Scan for the cell matching the given text and deliver its [X, Y] coordinate at center. 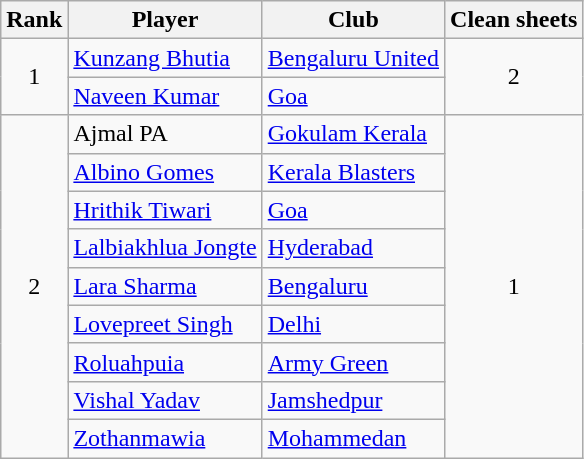
Hrithik Tiwari [165, 210]
Delhi [353, 324]
Lovepreet Singh [165, 324]
Vishal Yadav [165, 400]
Zothanmawia [165, 438]
Bengaluru [353, 286]
Lara Sharma [165, 286]
Ajmal PA [165, 134]
Army Green [353, 362]
Gokulam Kerala [353, 134]
Kerala Blasters [353, 172]
Roluahpuia [165, 362]
Hyderabad [353, 248]
Naveen Kumar [165, 96]
Player [165, 20]
Jamshedpur [353, 400]
Kunzang Bhutia [165, 58]
Mohammedan [353, 438]
Bengaluru United [353, 58]
Rank [34, 20]
Albino Gomes [165, 172]
Lalbiakhlua Jongte [165, 248]
Club [353, 20]
Clean sheets [514, 20]
